From the cell containing the given text, extract its center point as (X, Y) coordinate. 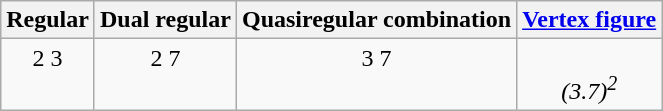
Dual regular (165, 20)
Vertex figure (590, 20)
3 7 (376, 75)
(3.7)2 (590, 75)
2 7 (165, 75)
2 3 (48, 75)
Regular (48, 20)
Quasiregular combination (376, 20)
